Identify which cell holds the provided text, then report its (x, y) central coordinate. 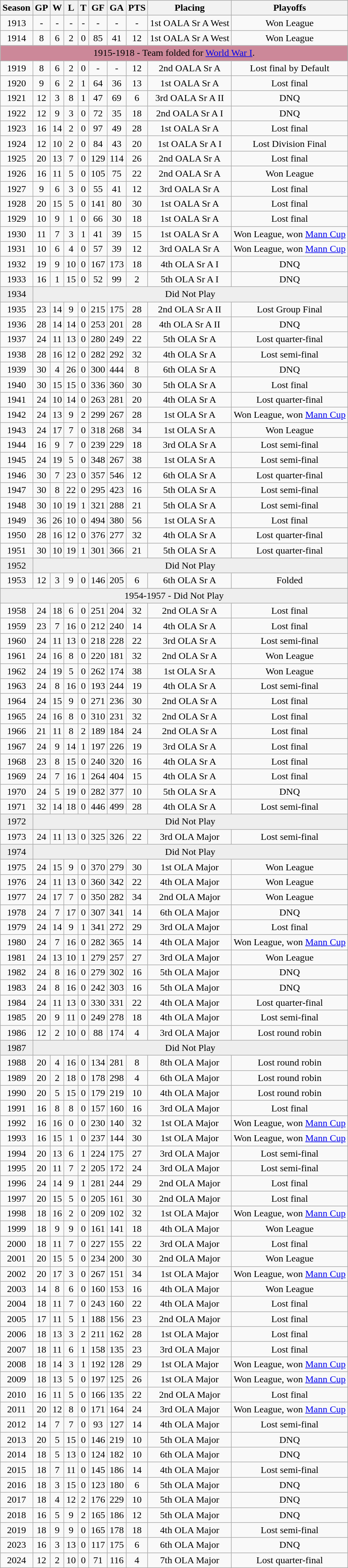
1967 (17, 746)
234 (98, 1259)
47 (98, 98)
1930 (17, 234)
1951 (17, 550)
226 (116, 746)
200 (116, 1259)
366 (116, 550)
1939 (17, 369)
220 (98, 656)
1968 (17, 761)
1932 (17, 264)
Placing (189, 8)
215 (98, 309)
182 (116, 1455)
2003 (17, 1289)
2018 (17, 1515)
300 (98, 369)
350 (98, 897)
123 (98, 1485)
237 (98, 1138)
2001 (17, 1259)
1959 (17, 626)
1986 (17, 1033)
239 (98, 445)
1928 (17, 204)
171 (98, 1410)
1915-1918 - Team folded for World War I. (174, 53)
193 (98, 686)
1981 (17, 957)
85 (98, 38)
1941 (17, 400)
404 (116, 776)
209 (98, 1214)
8th OLA Major (189, 1063)
242 (98, 988)
1983 (17, 988)
243 (98, 1304)
224 (98, 1153)
99 (116, 279)
1966 (17, 731)
1948 (17, 505)
192 (98, 1364)
1921 (17, 98)
93 (98, 1425)
231 (116, 716)
173 (116, 264)
2017 (17, 1500)
1925 (17, 158)
2013 (17, 1440)
GF (98, 8)
157 (98, 1108)
263 (98, 400)
127 (116, 1425)
172 (116, 1168)
228 (116, 641)
2005 (17, 1319)
1978 (17, 912)
2002 (17, 1274)
W (57, 8)
35 (116, 113)
253 (98, 324)
Playoffs (290, 8)
376 (98, 535)
342 (116, 882)
444 (116, 369)
88 (98, 1033)
268 (116, 430)
155 (116, 1244)
380 (116, 520)
1945 (17, 460)
Season (17, 8)
292 (116, 354)
2011 (17, 1410)
212 (98, 626)
1973 (17, 837)
153 (116, 1289)
1944 (17, 445)
4th OLA Sr A II (189, 324)
1996 (17, 1184)
2nd OLA Sr A II (189, 309)
164 (116, 1410)
230 (98, 1123)
L (71, 8)
1935 (17, 309)
2nd OALA Sr A I (189, 113)
423 (116, 490)
1931 (17, 249)
1940 (17, 384)
280 (98, 339)
1934 (17, 294)
288 (116, 505)
72 (98, 113)
1943 (17, 430)
1960 (17, 641)
75 (116, 173)
1990 (17, 1093)
1989 (17, 1078)
357 (98, 475)
204 (116, 611)
1962 (17, 671)
295 (98, 490)
184 (116, 731)
2016 (17, 1485)
151 (116, 1274)
166 (98, 1394)
1975 (17, 867)
299 (98, 415)
129 (98, 158)
336 (98, 384)
227 (98, 1244)
T (83, 8)
236 (116, 701)
1991 (17, 1108)
1987 (17, 1048)
1961 (17, 656)
2015 (17, 1470)
318 (98, 430)
2007 (17, 1349)
277 (116, 535)
326 (116, 837)
71 (98, 1560)
1988 (17, 1063)
211 (98, 1334)
2019 (17, 1530)
1965 (17, 716)
257 (116, 957)
2010 (17, 1394)
1953 (17, 580)
1972 (17, 822)
105 (98, 173)
264 (98, 776)
1977 (17, 897)
Lost Group Final (290, 309)
1926 (17, 173)
1992 (17, 1123)
145 (98, 1470)
331 (116, 1003)
307 (98, 912)
1997 (17, 1199)
1993 (17, 1138)
2012 (17, 1425)
1980 (17, 942)
330 (98, 1003)
102 (116, 1214)
1950 (17, 535)
7th OLA Major (189, 1560)
2006 (17, 1334)
GP (41, 8)
320 (116, 761)
2023 (17, 1545)
144 (116, 1138)
66 (98, 219)
1952 (17, 565)
69 (116, 98)
1999 (17, 1229)
43 (116, 143)
158 (98, 1349)
2009 (17, 1379)
2014 (17, 1455)
1920 (17, 83)
302 (116, 972)
140 (116, 1123)
271 (98, 701)
1929 (17, 219)
1971 (17, 807)
1954-1957 - Did Not Play (174, 596)
176 (98, 1500)
4th OLA Sr A I (189, 264)
1979 (17, 927)
1924 (17, 143)
97 (98, 128)
1982 (17, 972)
1994 (17, 1153)
262 (98, 671)
1998 (17, 1214)
3rd OALA Sr A II (189, 98)
1958 (17, 611)
167 (98, 264)
1976 (17, 882)
1974 (17, 852)
218 (98, 641)
1922 (17, 113)
2000 (17, 1244)
1913 (17, 23)
128 (116, 1364)
201 (116, 324)
301 (98, 550)
Lost final by Default (290, 68)
134 (98, 1063)
1985 (17, 1018)
310 (98, 716)
64 (98, 83)
278 (116, 1018)
2024 (17, 1560)
125 (116, 1379)
156 (116, 1319)
114 (116, 158)
57 (98, 249)
55 (98, 189)
1933 (17, 279)
348 (98, 460)
80 (116, 204)
1927 (17, 189)
446 (98, 807)
272 (116, 927)
1938 (17, 354)
179 (98, 1093)
321 (98, 505)
377 (116, 792)
1923 (17, 128)
52 (98, 279)
370 (98, 867)
2008 (17, 1364)
494 (98, 520)
5th OLA Sr A I (189, 279)
180 (116, 1485)
1995 (17, 1168)
1946 (17, 475)
Folded (290, 580)
325 (98, 837)
181 (116, 656)
251 (98, 611)
1936 (17, 324)
1947 (17, 490)
1914 (17, 38)
1963 (17, 686)
GA (116, 8)
1984 (17, 1003)
1964 (17, 701)
1937 (17, 339)
189 (98, 731)
49 (116, 128)
303 (116, 988)
1949 (17, 520)
1942 (17, 415)
1970 (17, 792)
Lost Division Final (290, 143)
117 (98, 1545)
188 (98, 1319)
365 (116, 942)
116 (116, 1560)
1919 (17, 68)
1st OALA Sr A I (189, 143)
84 (98, 143)
56 (137, 520)
2004 (17, 1304)
298 (116, 1078)
162 (116, 1334)
124 (98, 1455)
546 (116, 475)
1969 (17, 776)
499 (116, 807)
PTS (137, 8)
